Return [X, Y] of the center of cell containing provided text 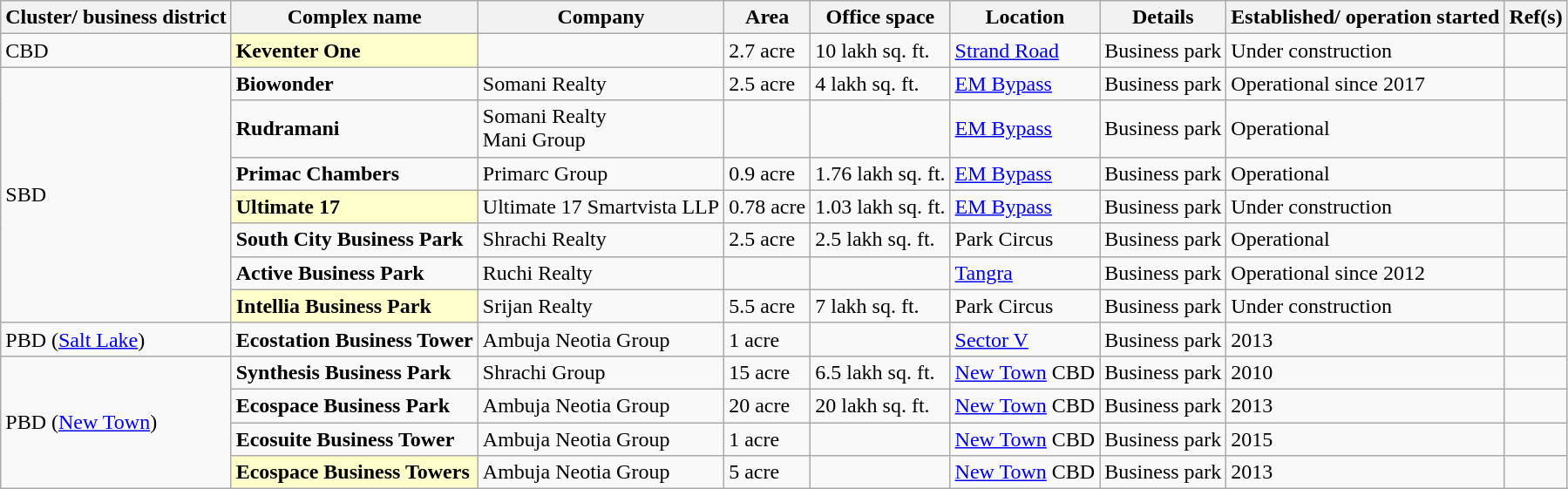
Somani Realty Mani Group [601, 129]
Ecosuite Business Tower [354, 438]
Biowonder [354, 84]
10 lakh sq. ft. [880, 51]
Company [601, 17]
Established/ operation started [1365, 17]
Shrachi Group [601, 372]
15 acre [767, 372]
Tangra [1025, 273]
Ecostation Business Tower [354, 339]
2015 [1365, 438]
South City Business Park [354, 240]
7 lakh sq. ft. [880, 306]
PBD (New Town) [116, 422]
Ruchi Realty [601, 273]
Ecospace Business Towers [354, 472]
Complex name [354, 17]
5 acre [767, 472]
20 lakh sq. ft. [880, 405]
Keventer One [354, 51]
Synthesis Business Park [354, 372]
Primac Chambers [354, 173]
Operational since 2012 [1365, 273]
Cluster/ business district [116, 17]
20 acre [767, 405]
Ultimate 17 [354, 207]
Details [1163, 17]
1.03 lakh sq. ft. [880, 207]
Sector V [1025, 339]
1.76 lakh sq. ft. [880, 173]
Office space [880, 17]
Active Business Park [354, 273]
Srijan Realty [601, 306]
Location [1025, 17]
0.9 acre [767, 173]
2.5 lakh sq. ft. [880, 240]
Somani Realty [601, 84]
Ref(s) [1536, 17]
Area [767, 17]
Intellia Business Park [354, 306]
Ultimate 17 Smartvista LLP [601, 207]
2.7 acre [767, 51]
Ecospace Business Park [354, 405]
Operational since 2017 [1365, 84]
6.5 lakh sq. ft. [880, 372]
4 lakh sq. ft. [880, 84]
5.5 acre [767, 306]
0.78 acre [767, 207]
Shrachi Realty [601, 240]
2010 [1365, 372]
CBD [116, 51]
Strand Road [1025, 51]
SBD [116, 195]
Primarc Group [601, 173]
PBD (Salt Lake) [116, 339]
Rudramani [354, 129]
